Locate the cell with the specified text and output its [X, Y] center coordinate. 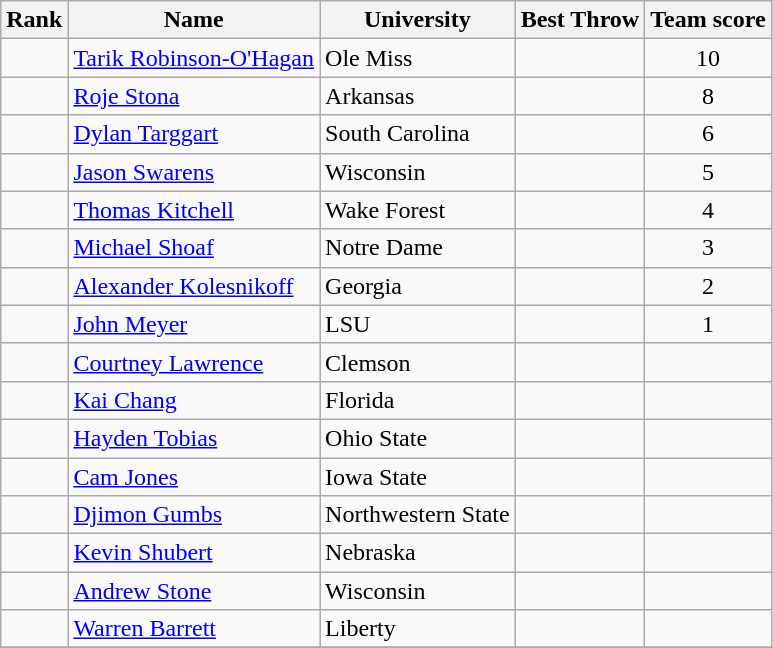
Ole Miss [418, 58]
University [418, 20]
Andrew Stone [194, 591]
Arkansas [418, 96]
1 [708, 324]
Northwestern State [418, 515]
Hayden Tobias [194, 438]
Roje Stona [194, 96]
Name [194, 20]
4 [708, 210]
Jason Swarens [194, 172]
8 [708, 96]
2 [708, 286]
Clemson [418, 362]
Iowa State [418, 477]
Ohio State [418, 438]
Best Throw [580, 20]
Michael Shoaf [194, 248]
Kevin Shubert [194, 553]
5 [708, 172]
Florida [418, 400]
Cam Jones [194, 477]
Warren Barrett [194, 629]
Rank [34, 20]
Wake Forest [418, 210]
Alexander Kolesnikoff [194, 286]
Team score [708, 20]
Notre Dame [418, 248]
Nebraska [418, 553]
10 [708, 58]
Thomas Kitchell [194, 210]
Liberty [418, 629]
Djimon Gumbs [194, 515]
South Carolina [418, 134]
6 [708, 134]
John Meyer [194, 324]
LSU [418, 324]
Tarik Robinson-O'Hagan [194, 58]
Dylan Targgart [194, 134]
Courtney Lawrence [194, 362]
Kai Chang [194, 400]
3 [708, 248]
Georgia [418, 286]
